Pinpoint the cell where the given text exists, returning its [X, Y] midpoint coordinate. 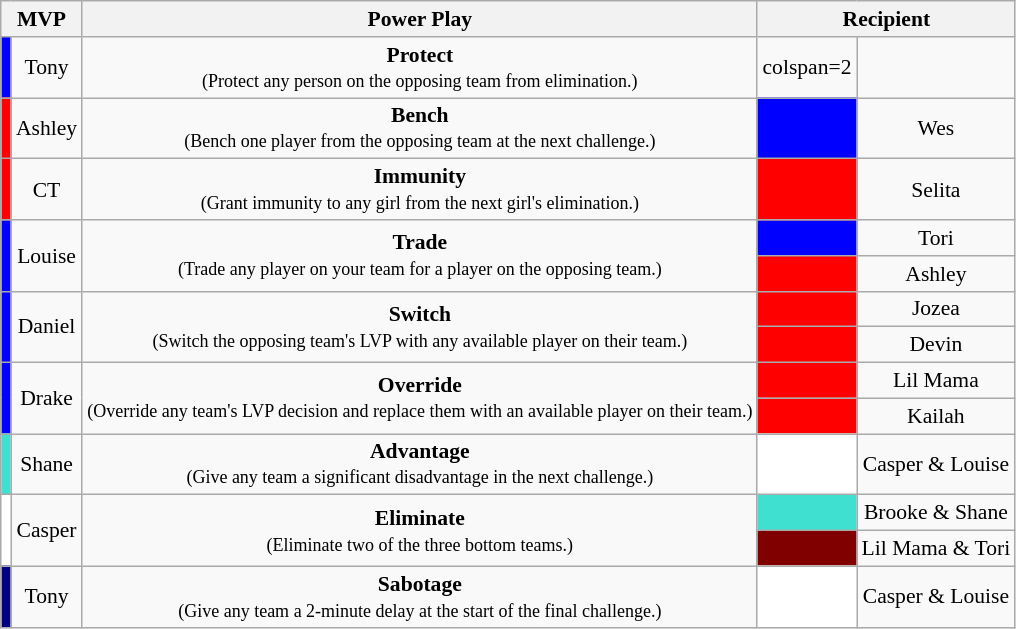
Louise [46, 256]
Kailah [936, 416]
CT [46, 190]
Immunity(Grant immunity to any girl from the next girl's elimination.) [420, 190]
Override(Override any team's LVP decision and replace them with an available player on their team.) [420, 398]
Eliminate(Eliminate two of the three bottom teams.) [420, 530]
Devin [936, 345]
Wes [936, 128]
Protect(Protect any person on the opposing team from elimination.) [420, 68]
Power Play [420, 19]
Brooke & Shane [936, 513]
Lil Mama [936, 381]
Casper [46, 530]
Recipient [886, 19]
colspan=2 [806, 68]
Trade(Trade any player on your team for a player on the opposing team.) [420, 256]
Drake [46, 398]
Jozea [936, 309]
Lil Mama & Tori [936, 549]
Daniel [46, 326]
Sabotage(Give any team a 2-minute delay at the start of the final challenge.) [420, 596]
Shane [46, 464]
Advantage(Give any team a significant disadvantage in the next challenge.) [420, 464]
Bench(Bench one player from the opposing team at the next challenge.) [420, 128]
Selita [936, 190]
Tori [936, 238]
Switch(Switch the opposing team's LVP with any available player on their team.) [420, 326]
MVP [42, 19]
